Output the (X, Y) coordinate of the center of the cell containing the given text.  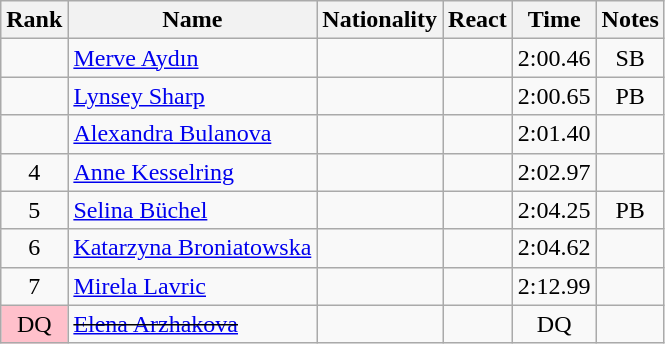
Lynsey Sharp (192, 96)
2:12.99 (554, 286)
Notes (630, 20)
Merve Aydın (192, 58)
2:04.62 (554, 248)
Anne Kesselring (192, 172)
Nationality (380, 20)
React (478, 20)
Rank (34, 20)
Time (554, 20)
2:02.97 (554, 172)
2:01.40 (554, 134)
Katarzyna Broniatowska (192, 248)
2:00.65 (554, 96)
6 (34, 248)
Mirela Lavric (192, 286)
2:00.46 (554, 58)
4 (34, 172)
2:04.25 (554, 210)
Name (192, 20)
SB (630, 58)
Elena Arzhakova (192, 324)
Selina Büchel (192, 210)
7 (34, 286)
Alexandra Bulanova (192, 134)
5 (34, 210)
